From the cell containing the given text, extract its center point as [X, Y] coordinate. 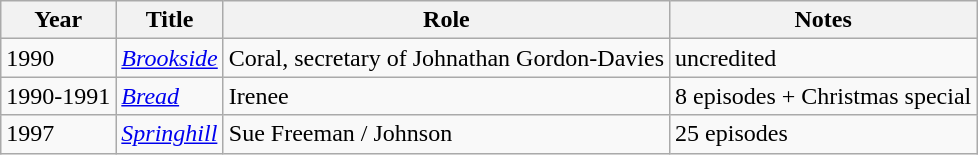
1990-1991 [58, 96]
Notes [824, 20]
Role [446, 20]
Coral, secretary of Johnathan Gordon-Davies [446, 58]
1990 [58, 58]
Brookside [170, 58]
Bread [170, 96]
uncredited [824, 58]
Springhill [170, 134]
25 episodes [824, 134]
Title [170, 20]
Sue Freeman / Johnson [446, 134]
Irenee [446, 96]
Year [58, 20]
8 episodes + Christmas special [824, 96]
1997 [58, 134]
